Determine the (X, Y) coordinate at the center of the cell enclosing the given text.  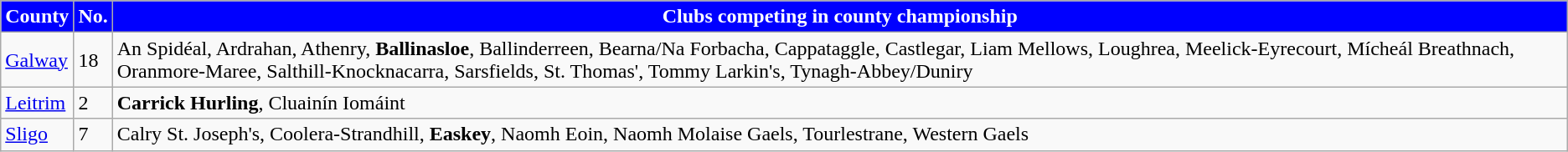
Galway (37, 60)
County (37, 17)
Carrick Hurling, Cluainín Iomáint (839, 103)
Clubs competing in county championship (839, 17)
No. (93, 17)
2 (93, 103)
7 (93, 134)
Leitrim (37, 103)
Calry St. Joseph's, Coolera-Strandhill, Easkey, Naomh Eoin, Naomh Molaise Gaels, Tourlestrane, Western Gaels (839, 134)
18 (93, 60)
Sligo (37, 134)
